Scan for the cell matching the given text and deliver its [x, y] coordinate at center. 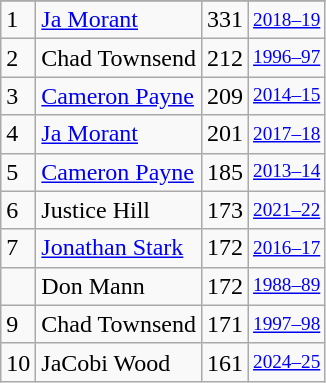
10 [18, 362]
331 [224, 20]
2024–25 [286, 362]
2018–19 [286, 20]
2 [18, 58]
171 [224, 324]
1997–98 [286, 324]
5 [18, 172]
1 [18, 20]
185 [224, 172]
209 [224, 96]
7 [18, 248]
4 [18, 134]
201 [224, 134]
Justice Hill [119, 210]
3 [18, 96]
JaCobi Wood [119, 362]
2013–14 [286, 172]
161 [224, 362]
1988–89 [286, 286]
Don Mann [119, 286]
1996–97 [286, 58]
173 [224, 210]
9 [18, 324]
Jonathan Stark [119, 248]
212 [224, 58]
2021–22 [286, 210]
6 [18, 210]
2014–15 [286, 96]
2017–18 [286, 134]
2016–17 [286, 248]
